From the cell containing the given text, extract its center point as [X, Y] coordinate. 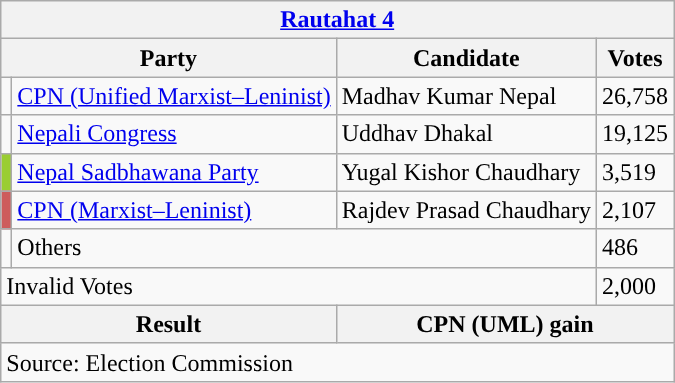
CPN (UML) gain [504, 324]
Yugal Kishor Chaudhary [466, 172]
2,000 [636, 286]
Invalid Votes [299, 286]
Uddhav Dhakal [466, 134]
Source: Election Commission [338, 362]
Nepal Sadbhawana Party [174, 172]
2,107 [636, 210]
Rajdev Prasad Chaudhary [466, 210]
Candidate [466, 58]
Others [304, 248]
3,519 [636, 172]
Votes [636, 58]
Madhav Kumar Nepal [466, 96]
Party [168, 58]
486 [636, 248]
Result [168, 324]
CPN (Unified Marxist–Leninist) [174, 96]
CPN (Marxist–Leninist) [174, 210]
Rautahat 4 [338, 20]
Nepali Congress [174, 134]
19,125 [636, 134]
26,758 [636, 96]
